Identify which cell holds the provided text, then report its (X, Y) central coordinate. 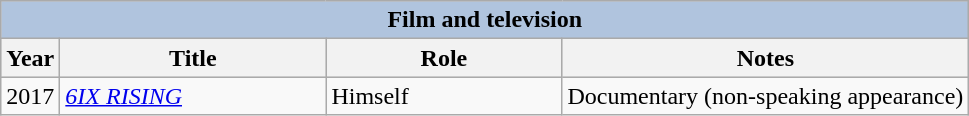
6IX RISING (193, 96)
2017 (30, 96)
Notes (766, 58)
Title (193, 58)
Film and television (485, 20)
Himself (444, 96)
Documentary (non-speaking appearance) (766, 96)
Role (444, 58)
Year (30, 58)
